Output the (X, Y) coordinate of the center of the cell containing the given text.  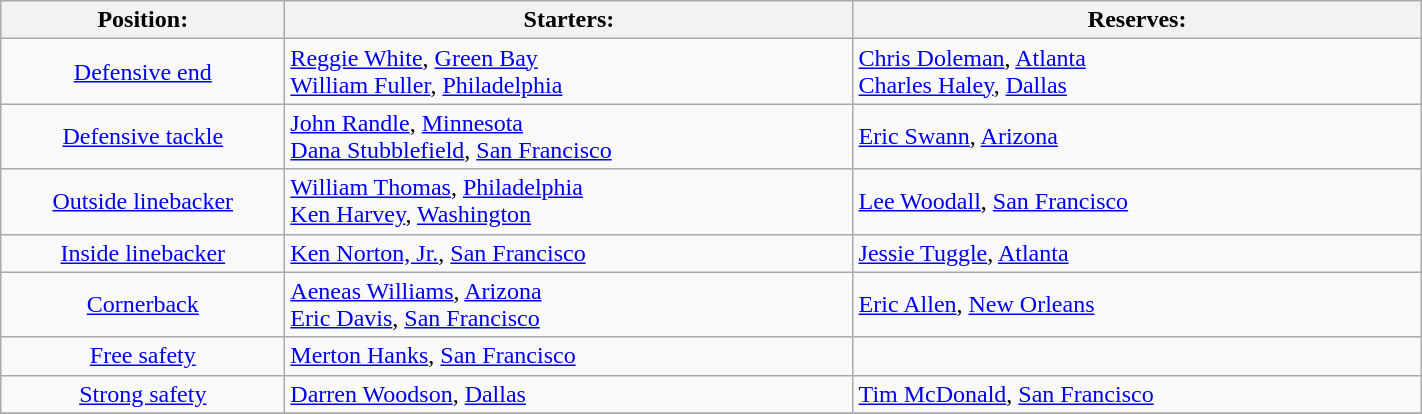
Merton Hanks, San Francisco (569, 356)
Aeneas Williams, Arizona Eric Davis, San Francisco (569, 304)
Cornerback (143, 304)
Eric Allen, New Orleans (1137, 304)
Inside linebacker (143, 253)
Position: (143, 20)
Darren Woodson, Dallas (569, 394)
Reggie White, Green Bay William Fuller, Philadelphia (569, 72)
William Thomas, Philadelphia Ken Harvey, Washington (569, 202)
Outside linebacker (143, 202)
Eric Swann, Arizona (1137, 136)
Tim McDonald, San Francisco (1137, 394)
Free safety (143, 356)
Defensive tackle (143, 136)
John Randle, Minnesota Dana Stubblefield, San Francisco (569, 136)
Defensive end (143, 72)
Ken Norton, Jr., San Francisco (569, 253)
Starters: (569, 20)
Jessie Tuggle, Atlanta (1137, 253)
Lee Woodall, San Francisco (1137, 202)
Strong safety (143, 394)
Chris Doleman, Atlanta Charles Haley, Dallas (1137, 72)
Reserves: (1137, 20)
